Capture the cell that displays the provided text and extract its [X, Y] central coordinate. 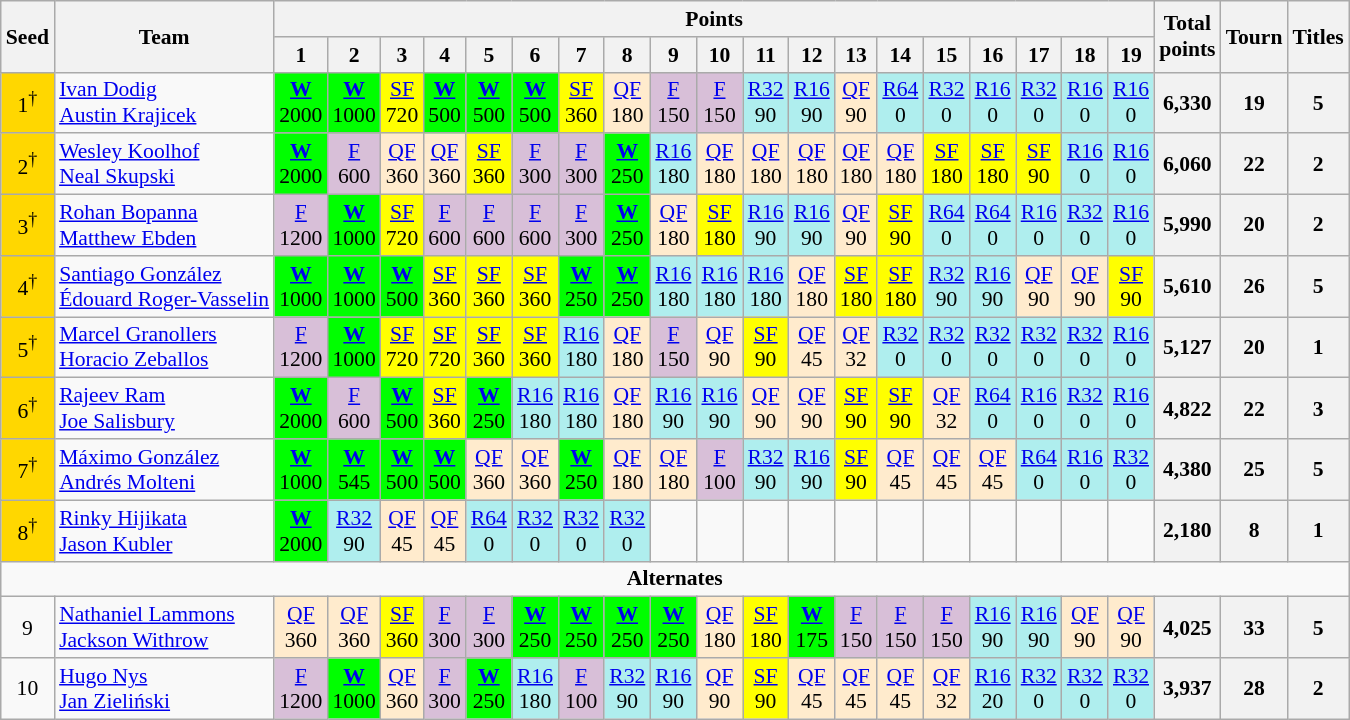
Alternates [675, 579]
Wesley Koolhof Neal Skupski [164, 164]
Points [714, 19]
11 [766, 55]
6† [28, 408]
28 [1254, 688]
Santiago González Édouard Roger-Vasselin [164, 286]
Tourn [1254, 36]
4† [28, 286]
1† [28, 102]
15 [946, 55]
Seed [28, 36]
Rinky Hijikata Jason Kubler [164, 530]
Ivan Dodig Austin Krajicek [164, 102]
Totalpoints [1188, 36]
12 [812, 55]
5,127 [1188, 348]
2,180 [1188, 530]
3,937 [1188, 688]
Team [164, 36]
6 [535, 55]
Rohan Bopanna Matthew Ebden [164, 226]
13 [856, 55]
6,330 [1188, 102]
Marcel Granollers Horacio Zeballos [164, 348]
6,060 [1188, 164]
5,610 [1188, 286]
26 [1254, 286]
14 [900, 55]
R1620 [993, 688]
W545 [354, 470]
18 [1085, 55]
Rajeev Ram Joe Salisbury [164, 408]
7 [581, 55]
8† [28, 530]
Titles [1318, 36]
25 [1254, 470]
Nathaniel Lammons Jackson Withrow [164, 628]
4,025 [1188, 628]
5,990 [1188, 226]
7† [28, 470]
2† [28, 164]
33 [1254, 628]
4,822 [1188, 408]
5† [28, 348]
16 [993, 55]
4 [444, 55]
Hugo Nys Jan Zieliński [164, 688]
3† [28, 226]
Máximo González Andrés Molteni [164, 470]
W175 [812, 628]
4,380 [1188, 470]
17 [1039, 55]
